Provide the (X, Y) coordinate of the cell's center where the given text is located.  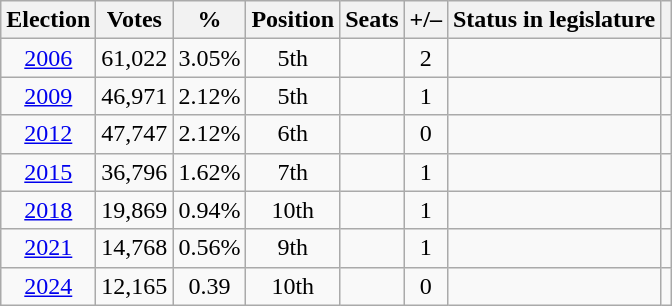
2024 (48, 286)
2021 (48, 248)
12,165 (134, 286)
2009 (48, 96)
2018 (48, 210)
% (210, 20)
36,796 (134, 172)
7th (293, 172)
6th (293, 134)
14,768 (134, 248)
Election (48, 20)
2012 (48, 134)
Position (293, 20)
Status in legislature (554, 20)
0.39 (210, 286)
2006 (48, 58)
3.05% (210, 58)
Votes (134, 20)
46,971 (134, 96)
9th (293, 248)
2015 (48, 172)
0.94% (210, 210)
2 (426, 58)
0.56% (210, 248)
+/– (426, 20)
61,022 (134, 58)
19,869 (134, 210)
Seats (372, 20)
1.62% (210, 172)
47,747 (134, 134)
